Determine the (X, Y) coordinate at the center of the cell enclosing the given text.  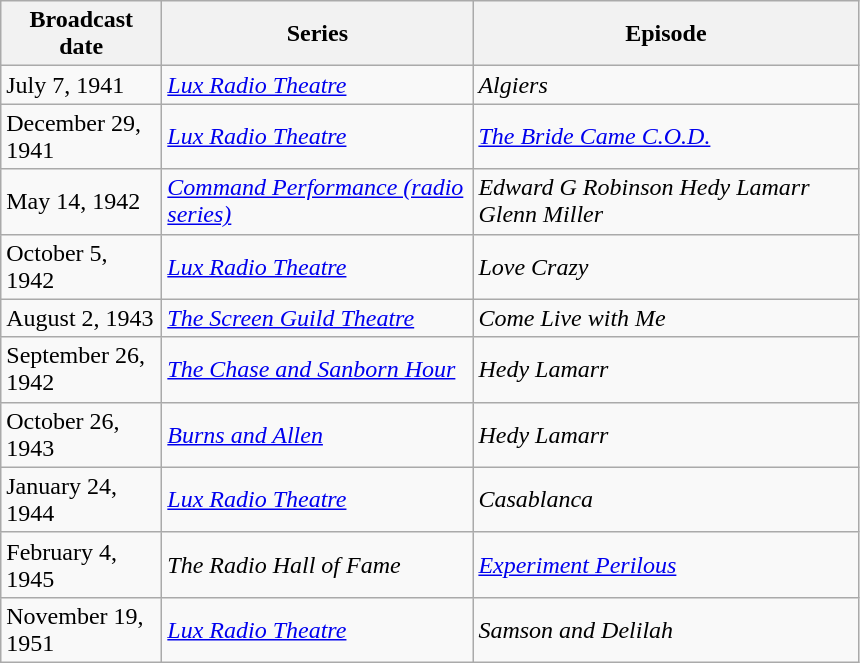
Experiment Perilous (666, 564)
May 14, 1942 (82, 202)
Broadcast date (82, 34)
November 19, 1951 (82, 630)
January 24, 1944 (82, 500)
Episode (666, 34)
Love Crazy (666, 266)
February 4, 1945 (82, 564)
August 2, 1943 (82, 318)
The Screen Guild Theatre (318, 318)
Edward G Robinson Hedy Lamarr Glenn Miller (666, 202)
October 5, 1942 (82, 266)
The Radio Hall of Fame (318, 564)
July 7, 1941 (82, 85)
Casablanca (666, 500)
The Chase and Sanborn Hour (318, 370)
Come Live with Me (666, 318)
Series (318, 34)
Samson and Delilah (666, 630)
Command Performance (radio series) (318, 202)
October 26, 1943 (82, 434)
December 29, 1941 (82, 136)
The Bride Came C.O.D. (666, 136)
Algiers (666, 85)
Burns and Allen (318, 434)
September 26, 1942 (82, 370)
